Determine the [x, y] coordinate at the center of the cell enclosing the given text.  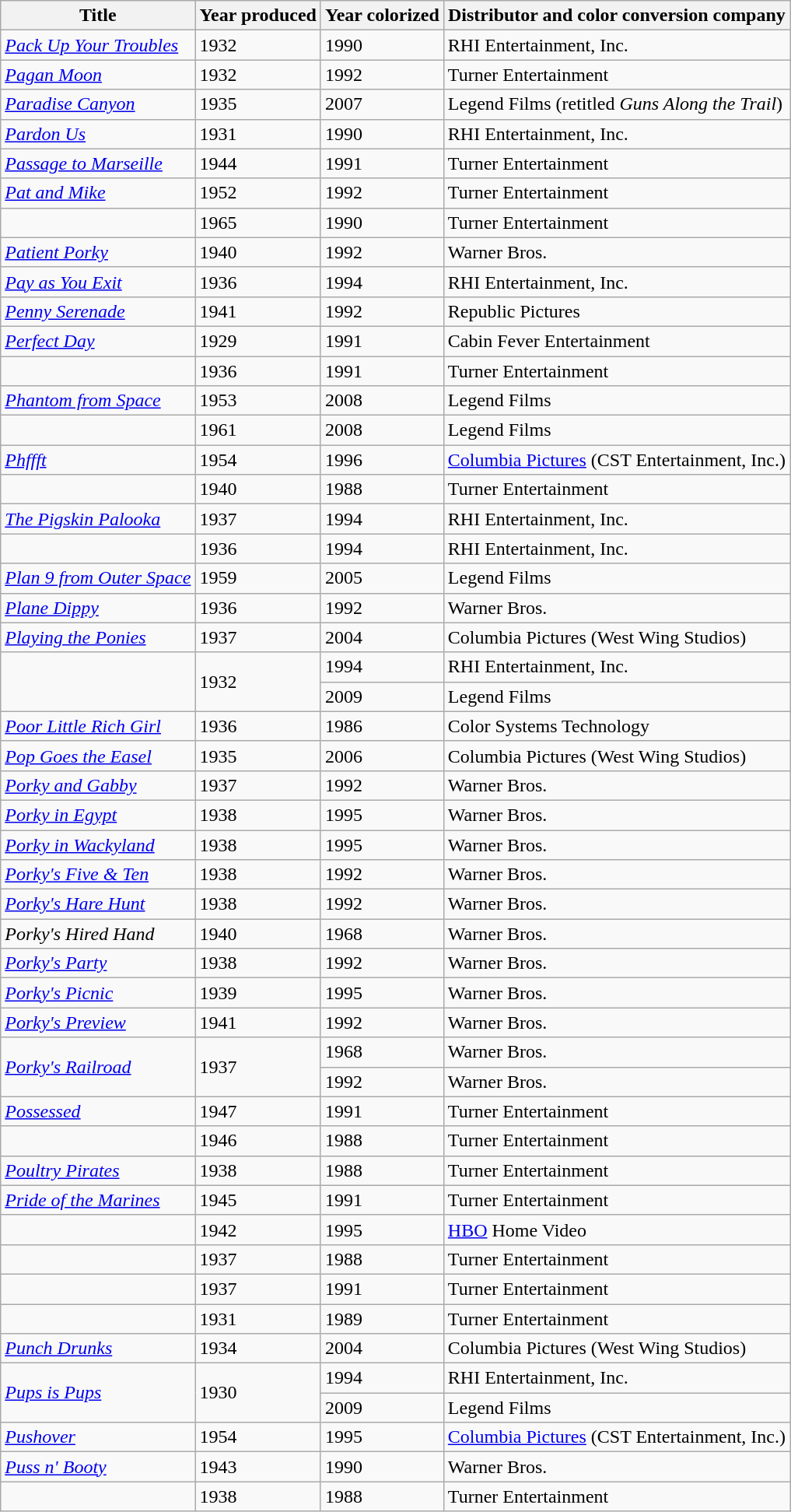
Porky's Picnic [98, 993]
Porky's Hired Hand [98, 934]
Pop Goes the Easel [98, 756]
1929 [258, 341]
Pay as You Exit [98, 282]
Legend Films (retitled Guns Along the Trail) [616, 104]
Distributor and color conversion company [616, 16]
Pups is Pups [98, 1393]
Passage to Marseille [98, 163]
1953 [258, 401]
Porky's Hare Hunt [98, 904]
Phantom from Space [98, 401]
The Pigskin Palooka [98, 519]
Playing the Ponies [98, 637]
Porky's Preview [98, 1023]
1939 [258, 993]
Porky and Gabby [98, 785]
Cabin Fever Entertainment [616, 341]
1961 [258, 430]
Year colorized [382, 16]
Pride of the Marines [98, 1200]
HBO Home Video [616, 1230]
Pat and Mike [98, 193]
Phffft [98, 460]
Pardon Us [98, 134]
Perfect Day [98, 341]
Title [98, 16]
1959 [258, 578]
Poor Little Rich Girl [98, 726]
Pushover [98, 1437]
Color Systems Technology [616, 726]
1945 [258, 1200]
2007 [382, 104]
Penny Serenade [98, 311]
1944 [258, 163]
Porky's Five & Ten [98, 875]
1952 [258, 193]
Year produced [258, 16]
Porky in Egypt [98, 815]
Pack Up Your Troubles [98, 45]
Republic Pictures [616, 311]
Possessed [98, 1111]
1943 [258, 1467]
1986 [382, 726]
Poultry Pirates [98, 1170]
1965 [258, 223]
2005 [382, 578]
1934 [258, 1349]
1946 [258, 1141]
1996 [382, 460]
Puss n' Booty [98, 1467]
Porky in Wackyland [98, 844]
Porky's Railroad [98, 1067]
Patient Porky [98, 252]
Plane Dippy [98, 608]
1947 [258, 1111]
1930 [258, 1393]
1989 [382, 1319]
Paradise Canyon [98, 104]
Porky's Party [98, 963]
2006 [382, 756]
1942 [258, 1230]
Punch Drunks [98, 1349]
Pagan Moon [98, 75]
Plan 9 from Outer Space [98, 578]
